Return the [x, y] coordinate for the center point of the cell that contains the specified text.  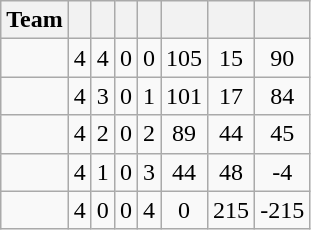
90 [282, 58]
Team [35, 20]
89 [184, 134]
101 [184, 96]
-215 [282, 210]
215 [232, 210]
17 [232, 96]
15 [232, 58]
45 [282, 134]
48 [232, 172]
84 [282, 96]
-4 [282, 172]
105 [184, 58]
